Search for the cell housing the specified text and yield its [x, y] center coordinate. 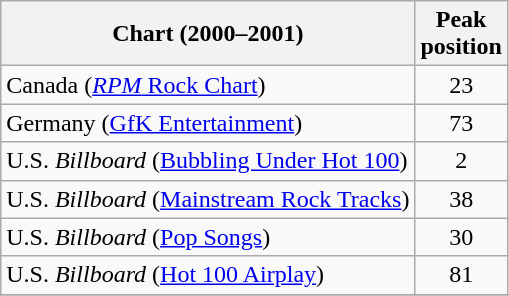
23 [461, 85]
73 [461, 123]
Peakposition [461, 34]
2 [461, 161]
38 [461, 199]
Chart (2000–2001) [208, 34]
81 [461, 275]
Germany (GfK Entertainment) [208, 123]
U.S. Billboard (Bubbling Under Hot 100) [208, 161]
U.S. Billboard (Pop Songs) [208, 237]
U.S. Billboard (Mainstream Rock Tracks) [208, 199]
30 [461, 237]
Canada (RPM Rock Chart) [208, 85]
U.S. Billboard (Hot 100 Airplay) [208, 275]
